Pinpoint the cell where the given text exists, returning its (x, y) midpoint coordinate. 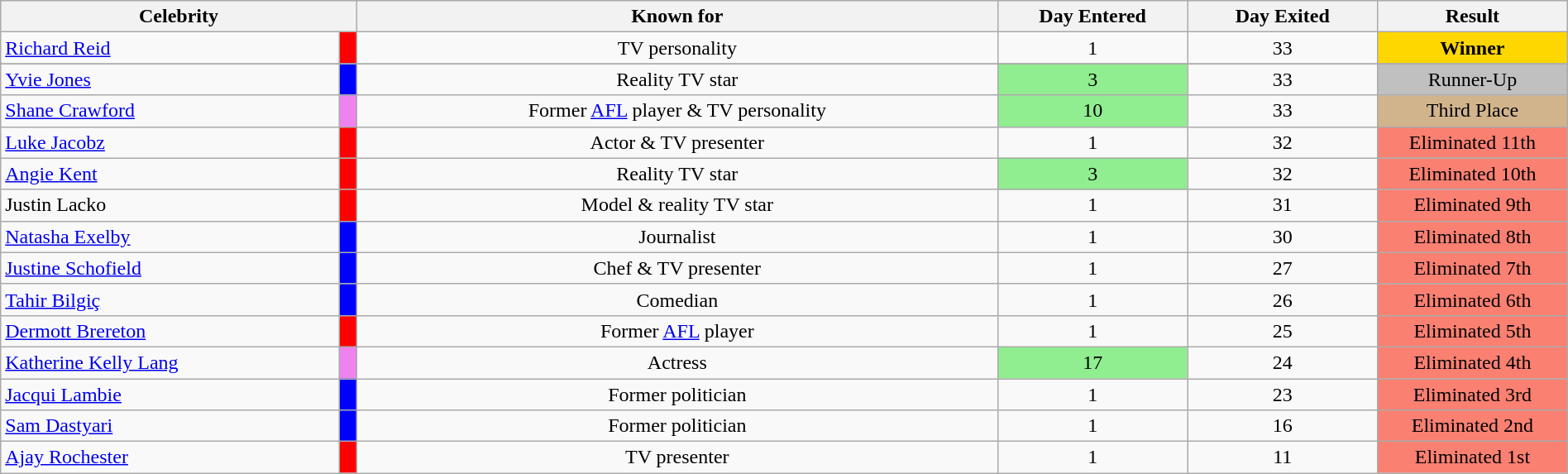
Eliminated 3rd (1473, 395)
Eliminated 7th (1473, 268)
Former AFL player & TV personality (676, 111)
Eliminated 6th (1473, 299)
Celebrity (179, 17)
Jacqui Lambie (170, 395)
17 (1092, 362)
Dermott Brereton (170, 331)
Natasha Exelby (170, 237)
Winner (1473, 48)
Eliminated 10th (1473, 174)
Day Exited (1283, 17)
25 (1283, 331)
Ajay Rochester (170, 457)
31 (1283, 205)
TV presenter (676, 457)
Actor & TV presenter (676, 142)
Eliminated 9th (1473, 205)
Journalist (676, 237)
24 (1283, 362)
Justine Schofield (170, 268)
Actress (676, 362)
Eliminated 4th (1473, 362)
Known for (676, 17)
Yvie Jones (170, 79)
16 (1283, 426)
10 (1092, 111)
Chef & TV presenter (676, 268)
Eliminated 1st (1473, 457)
Third Place (1473, 111)
Eliminated 8th (1473, 237)
Tahir Bilgiç (170, 299)
Eliminated 2nd (1473, 426)
Runner-Up (1473, 79)
23 (1283, 395)
Day Entered (1092, 17)
Eliminated 5th (1473, 331)
Eliminated 11th (1473, 142)
Result (1473, 17)
TV personality (676, 48)
Sam Dastyari (170, 426)
30 (1283, 237)
Katherine Kelly Lang (170, 362)
Richard Reid (170, 48)
26 (1283, 299)
27 (1283, 268)
11 (1283, 457)
Angie Kent (170, 174)
Comedian (676, 299)
Shane Crawford (170, 111)
Justin Lacko (170, 205)
Model & reality TV star (676, 205)
Luke Jacobz (170, 142)
Former AFL player (676, 331)
